Return [X, Y] of the center of cell containing provided text 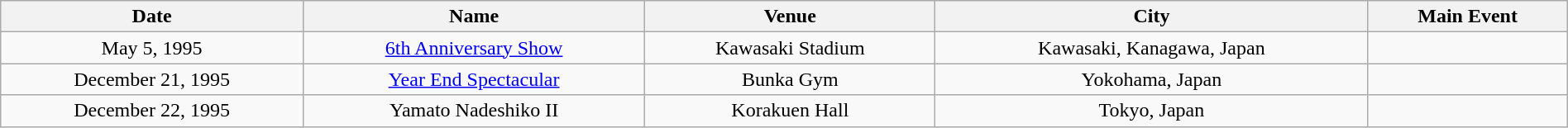
Kawasaki Stadium [791, 48]
May 5, 1995 [152, 48]
Kawasaki, Kanagawa, Japan [1151, 48]
City [1151, 17]
Yamato Nadeshiko II [473, 111]
Date [152, 17]
December 21, 1995 [152, 79]
December 22, 1995 [152, 111]
Tokyo, Japan [1151, 111]
Bunka Gym [791, 79]
Yokohama, Japan [1151, 79]
Main Event [1467, 17]
Korakuen Hall [791, 111]
Year End Spectacular [473, 79]
6th Anniversary Show [473, 48]
Name [473, 17]
Venue [791, 17]
